Identify which cell holds the provided text, then report its [x, y] central coordinate. 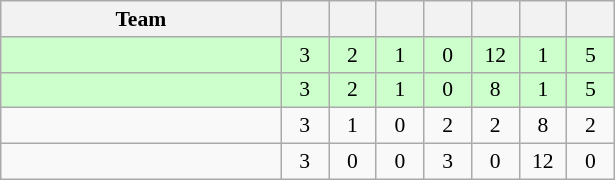
Team [141, 19]
